From the cell containing the given text, extract its center point as (X, Y) coordinate. 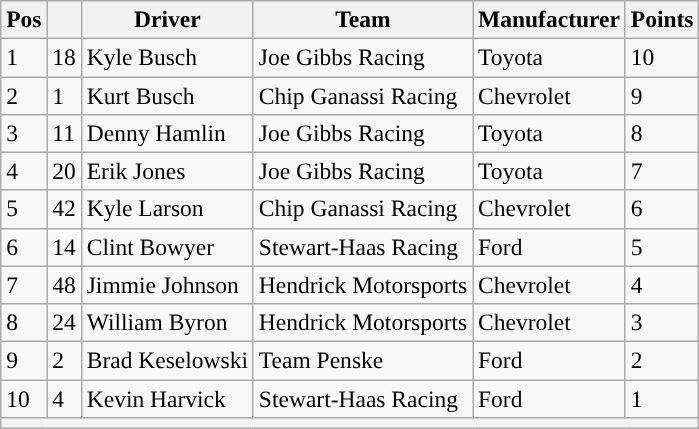
Clint Bowyer (167, 247)
Denny Hamlin (167, 133)
Jimmie Johnson (167, 285)
Erik Jones (167, 171)
Team (362, 19)
20 (64, 171)
Kyle Busch (167, 57)
Brad Keselowski (167, 360)
Kyle Larson (167, 209)
Kurt Busch (167, 95)
14 (64, 247)
William Byron (167, 322)
24 (64, 322)
Team Penske (362, 360)
18 (64, 57)
11 (64, 133)
Pos (24, 19)
Kevin Harvick (167, 398)
48 (64, 285)
Driver (167, 19)
Points (662, 19)
42 (64, 209)
Manufacturer (550, 19)
